Detect which cell encompasses the target text, then output its [x, y] center coordinate. 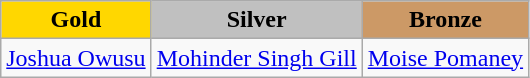
Mohinder Singh Gill [256, 58]
Joshua Owusu [76, 58]
Gold [76, 20]
Bronze [445, 20]
Silver [256, 20]
Moise Pomaney [445, 58]
